Extract the [X, Y] coordinate from the center of the cell holding the provided text.  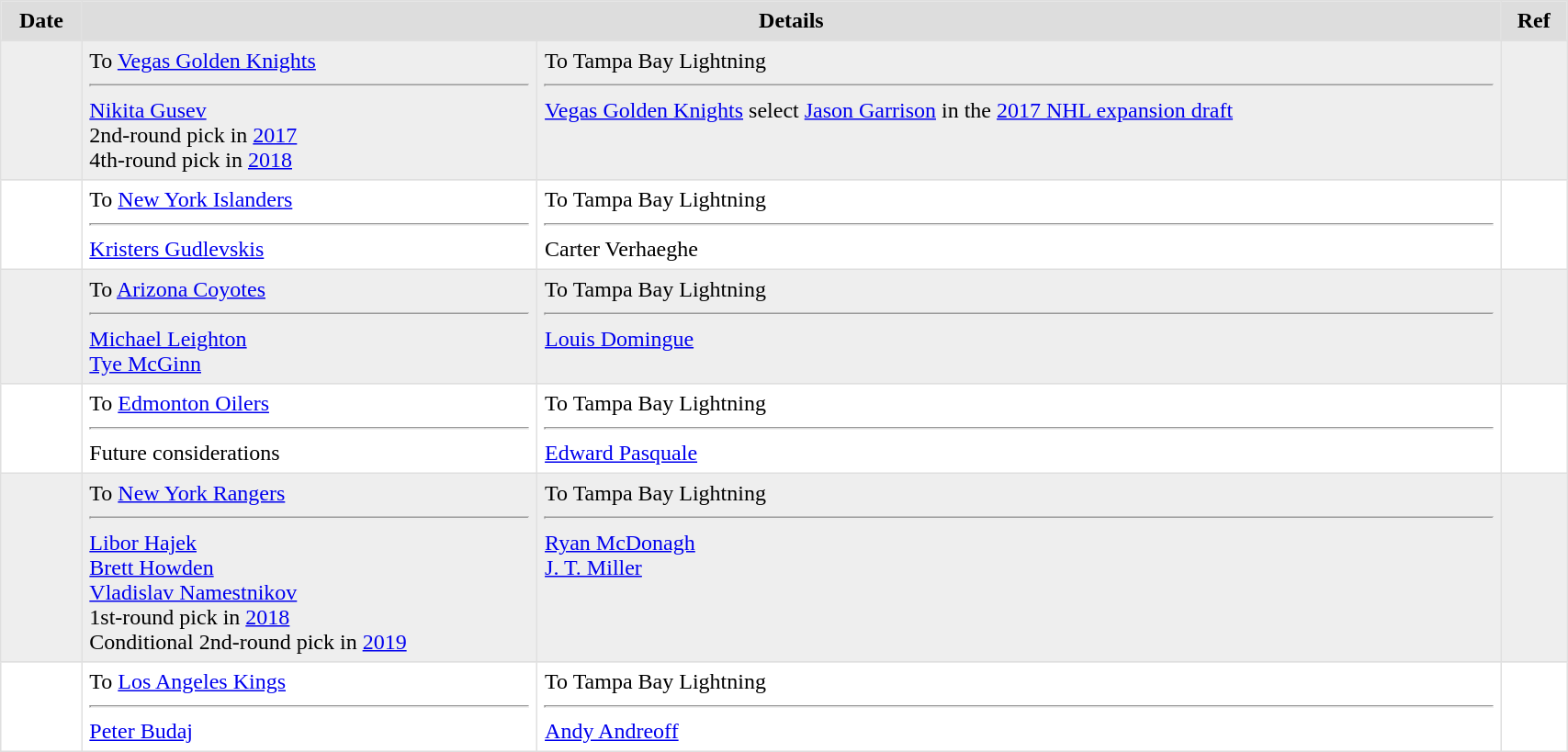
To New York RangersLibor HajekBrett HowdenVladislav Namestnikov1st-round pick in 2018Conditional 2nd-round pick in 2019 [310, 567]
To Tampa Bay LightningCarter Verhaeghe [1020, 225]
To Tampa Bay LightningRyan McDonaghJ. T. Miller [1020, 567]
To Edmonton OilersFuture considerations [310, 429]
To Tampa Bay LightningLouis Domingue [1020, 326]
Details [792, 21]
To Tampa Bay LightningVegas Golden Knights select Jason Garrison in the 2017 NHL expansion draft [1020, 110]
To Arizona CoyotesMichael LeightonTye McGinn [310, 326]
To Los Angeles KingsPeter Budaj [310, 707]
To Tampa Bay LightningEdward Pasquale [1020, 429]
To Tampa Bay LightningAndy Andreoff [1020, 707]
Date [41, 21]
To Vegas Golden KnightsNikita Gusev2nd-round pick in 2017 4th-round pick in 2018 [310, 110]
Ref [1534, 21]
To New York IslandersKristers Gudlevskis [310, 225]
